Provide the (X, Y) coordinate of the cell's center where the given text is located.  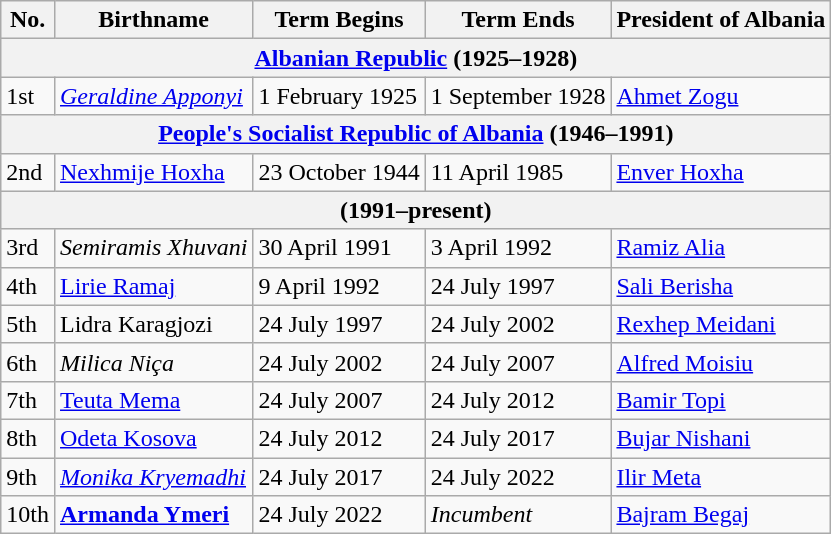
Milica Niça (153, 362)
Birthname (153, 20)
10th (28, 515)
3rd (28, 248)
Term Ends (518, 20)
9 April 1992 (339, 286)
4th (28, 286)
Enver Hoxha (721, 172)
No. (28, 20)
Alfred Moisiu (721, 362)
Ahmet Zogu (721, 96)
9th (28, 477)
Incumbent (518, 515)
Albanian Republic (1925–1928) (416, 58)
Bajram Begaj (721, 515)
11 April 1985 (518, 172)
3 April 1992 (518, 248)
Lidra Karagjozi (153, 324)
23 October 1944 (339, 172)
Rexhep Meidani (721, 324)
Teuta Mema (153, 400)
Monika Kryemadhi (153, 477)
30 April 1991 (339, 248)
Term Begins (339, 20)
5th (28, 324)
Lirie Ramaj (153, 286)
Odeta Kosova (153, 438)
(1991–present) (416, 210)
People's Socialist Republic of Albania (1946–1991) (416, 134)
President of Albania (721, 20)
Nexhmije Hoxha (153, 172)
Bujar Nishani (721, 438)
8th (28, 438)
1 February 1925 (339, 96)
Ilir Meta (721, 477)
1st (28, 96)
Semiramis Xhuvani (153, 248)
Sali Berisha (721, 286)
Bamir Topi (721, 400)
1 September 1928 (518, 96)
7th (28, 400)
6th (28, 362)
Geraldine Apponyi (153, 96)
2nd (28, 172)
Ramiz Alia (721, 248)
Armanda Ymeri (153, 515)
